For the text-containing cell, return its midpoint in [x, y] coordinate format. 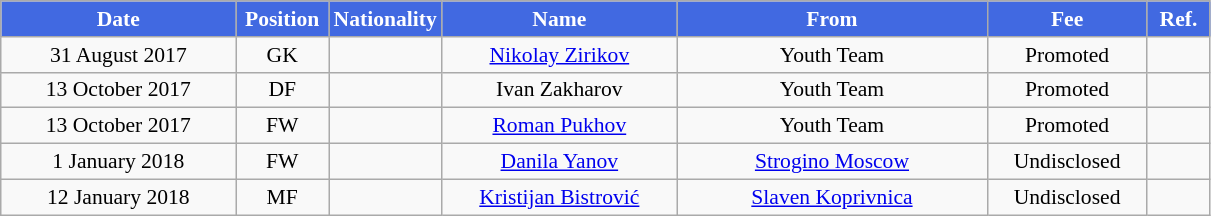
GK [282, 55]
From [832, 19]
Danila Yanov [560, 162]
Kristijan Bistrović [560, 197]
Name [560, 19]
1 January 2018 [118, 162]
Fee [1067, 19]
Date [118, 19]
DF [282, 90]
31 August 2017 [118, 55]
MF [282, 197]
12 January 2018 [118, 197]
Slaven Koprivnica [832, 197]
Ivan Zakharov [560, 90]
Strogino Moscow [832, 162]
Position [282, 19]
Ref. [1178, 19]
Nikolay Zirikov [560, 55]
Nationality [384, 19]
Roman Pukhov [560, 126]
